Return [X, Y] of the center of cell containing provided text 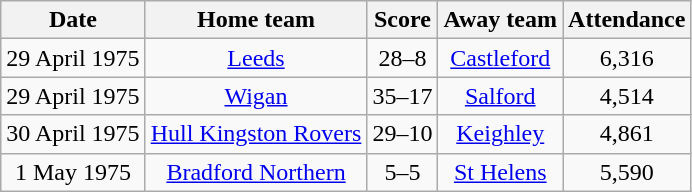
6,316 [627, 58]
Hull Kingston Rovers [256, 134]
Castleford [500, 58]
Away team [500, 20]
Wigan [256, 96]
4,861 [627, 134]
Score [402, 20]
35–17 [402, 96]
St Helens [500, 172]
28–8 [402, 58]
Home team [256, 20]
1 May 1975 [73, 172]
Keighley [500, 134]
5–5 [402, 172]
29–10 [402, 134]
Salford [500, 96]
Date [73, 20]
5,590 [627, 172]
Attendance [627, 20]
4,514 [627, 96]
30 April 1975 [73, 134]
Bradford Northern [256, 172]
Leeds [256, 58]
